Determine the (X, Y) coordinate at the center of the cell enclosing the given text.  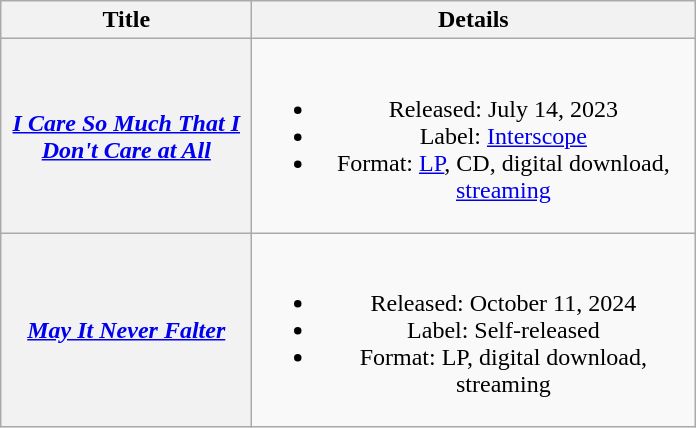
Title (126, 20)
Released: July 14, 2023Label: InterscopeFormat: LP, CD, digital download, streaming (474, 136)
I Care So Much That I Don't Care at All (126, 136)
Details (474, 20)
May It Never Falter (126, 330)
Released: October 11, 2024Label: Self-releasedFormat: LP, digital download, streaming (474, 330)
